Determine the [X, Y] coordinate at the center of the cell enclosing the given text.  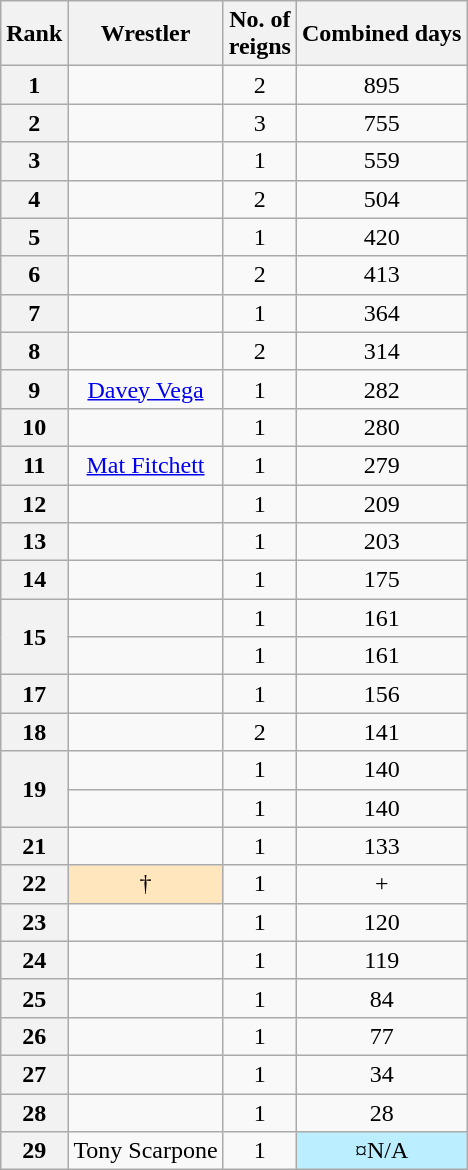
10 [34, 427]
25 [34, 998]
9 [34, 389]
No. ofreigns [260, 34]
Rank [34, 34]
120 [381, 922]
15 [34, 637]
156 [381, 694]
24 [34, 960]
¤N/A [381, 1151]
21 [34, 846]
22 [34, 884]
Mat Fitchett [146, 465]
133 [381, 846]
12 [34, 503]
34 [381, 1074]
119 [381, 960]
26 [34, 1036]
413 [381, 275]
† [146, 884]
280 [381, 427]
420 [381, 237]
17 [34, 694]
18 [34, 732]
203 [381, 542]
23 [34, 922]
84 [381, 998]
13 [34, 542]
14 [34, 580]
27 [34, 1074]
895 [381, 85]
755 [381, 123]
19 [34, 789]
559 [381, 161]
282 [381, 389]
77 [381, 1036]
4 [34, 199]
5 [34, 237]
Combined days [381, 34]
Davey Vega [146, 389]
Tony Scarpone [146, 1151]
8 [34, 351]
314 [381, 351]
504 [381, 199]
7 [34, 313]
279 [381, 465]
364 [381, 313]
6 [34, 275]
141 [381, 732]
209 [381, 503]
Wrestler [146, 34]
175 [381, 580]
+ [381, 884]
11 [34, 465]
29 [34, 1151]
